Determine the [x, y] coordinate at the center of the cell enclosing the given text.  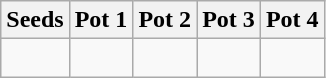
Pot 3 [229, 20]
Pot 2 [165, 20]
Seeds [35, 20]
Pot 4 [292, 20]
Pot 1 [101, 20]
